Output the (x, y) coordinate of the center of the cell containing the given text.  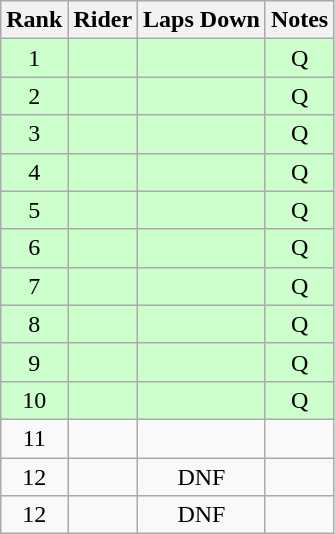
2 (34, 96)
5 (34, 210)
Notes (299, 20)
Laps Down (202, 20)
8 (34, 324)
Rider (103, 20)
4 (34, 172)
10 (34, 400)
11 (34, 438)
9 (34, 362)
7 (34, 286)
1 (34, 58)
3 (34, 134)
6 (34, 248)
Rank (34, 20)
